Search for the cell housing the specified text and yield its (x, y) center coordinate. 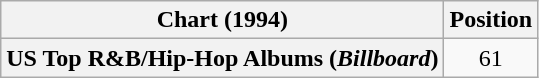
Chart (1994) (222, 20)
US Top R&B/Hip-Hop Albums (Billboard) (222, 58)
61 (491, 58)
Position (491, 20)
